Provide the [X, Y] coordinate of the cell's center where the given text is located.  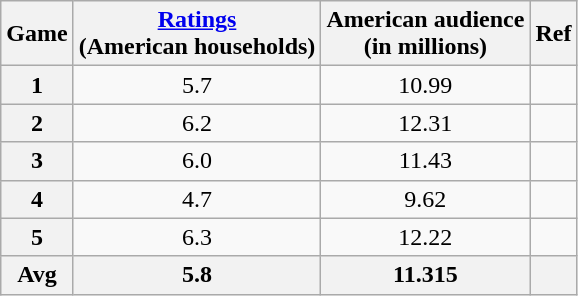
3 [37, 161]
American audience(in millions) [426, 34]
11.315 [426, 275]
12.31 [426, 123]
9.62 [426, 199]
5 [37, 237]
5.7 [197, 85]
5.8 [197, 275]
10.99 [426, 85]
1 [37, 85]
4.7 [197, 199]
Avg [37, 275]
6.2 [197, 123]
11.43 [426, 161]
4 [37, 199]
6.0 [197, 161]
Ratings(American households) [197, 34]
Ref [554, 34]
2 [37, 123]
Game [37, 34]
12.22 [426, 237]
6.3 [197, 237]
